Provide the [X, Y] coordinate of the cell's center where the given text is located.  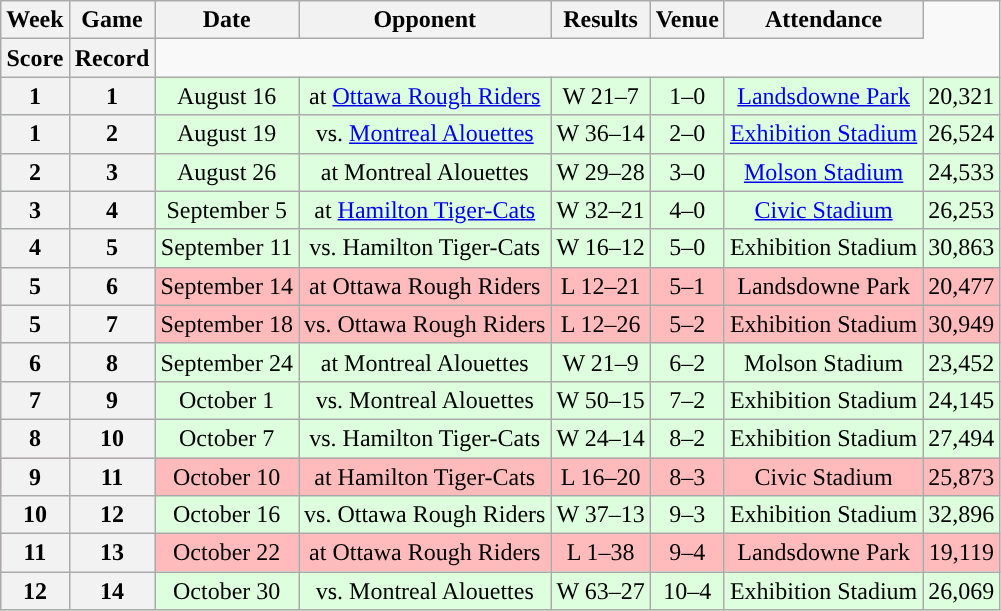
W 21–7 [600, 96]
W 50–15 [600, 400]
26,253 [962, 210]
L 12–21 [600, 286]
5–1 [687, 286]
Week [35, 20]
10–4 [687, 591]
W 16–12 [600, 248]
20,321 [962, 96]
8–2 [687, 438]
3–0 [687, 172]
5–0 [687, 248]
1–0 [687, 96]
24,533 [962, 172]
October 7 [227, 438]
W 29–28 [600, 172]
20,477 [962, 286]
September 14 [227, 286]
W 21–9 [600, 362]
24,145 [962, 400]
W 24–14 [600, 438]
Opponent [425, 20]
Score [35, 58]
October 10 [227, 477]
August 19 [227, 134]
6–2 [687, 362]
L 1–38 [600, 553]
14 [112, 591]
September 11 [227, 248]
W 63–27 [600, 591]
7–2 [687, 400]
August 16 [227, 96]
September 18 [227, 324]
October 16 [227, 515]
Record [112, 58]
Game [112, 20]
Date [227, 20]
August 26 [227, 172]
2–0 [687, 134]
19,119 [962, 553]
September 24 [227, 362]
L 12–26 [600, 324]
L 16–20 [600, 477]
30,949 [962, 324]
W 32–21 [600, 210]
W 36–14 [600, 134]
8–3 [687, 477]
September 5 [227, 210]
26,069 [962, 591]
4–0 [687, 210]
13 [112, 553]
Results [600, 20]
30,863 [962, 248]
Attendance [823, 20]
Venue [687, 20]
9–3 [687, 515]
October 22 [227, 553]
27,494 [962, 438]
23,452 [962, 362]
25,873 [962, 477]
9–4 [687, 553]
W 37–13 [600, 515]
5–2 [687, 324]
26,524 [962, 134]
October 1 [227, 400]
October 30 [227, 591]
32,896 [962, 515]
